For the text-containing cell, return its midpoint in [x, y] coordinate format. 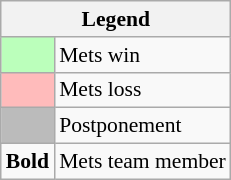
Bold [28, 162]
Mets team member [142, 162]
Mets win [142, 55]
Mets loss [142, 90]
Legend [116, 19]
Postponement [142, 126]
